Extract the (x, y) coordinate from the center of the cell holding the provided text.  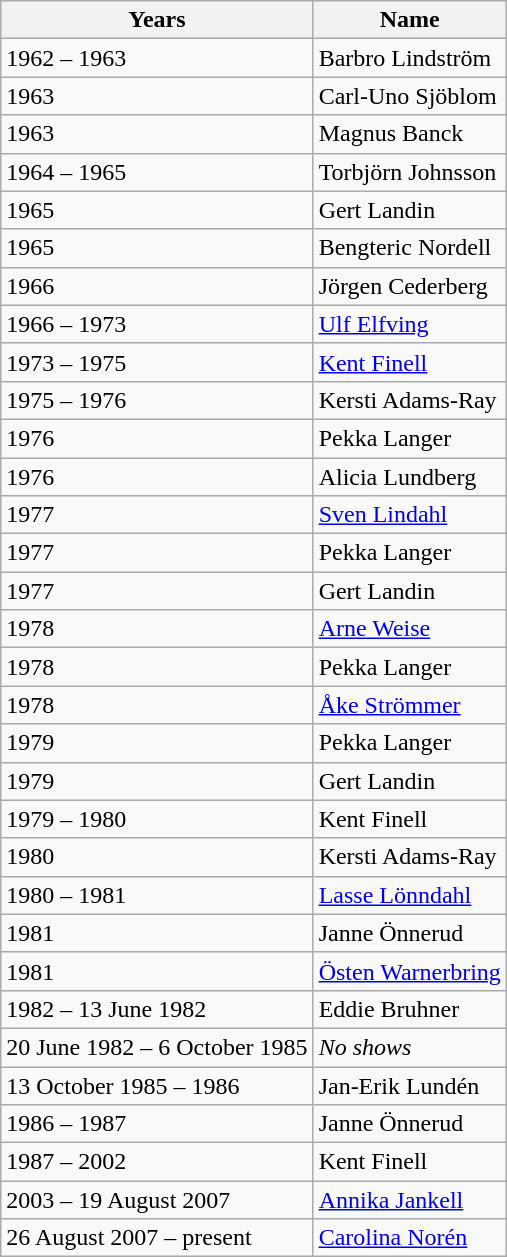
Alicia Lundberg (410, 477)
1980 (157, 857)
1966 – 1973 (157, 324)
Barbro Lindström (410, 58)
Lasse Lönndahl (410, 895)
1986 – 1987 (157, 1124)
Annika Jankell (410, 1200)
20 June 1982 – 6 October 1985 (157, 1047)
1975 – 1976 (157, 400)
Östen Warnerbring (410, 971)
Ulf Elfving (410, 324)
1982 – 13 June 1982 (157, 1009)
1973 – 1975 (157, 362)
1962 – 1963 (157, 58)
Torbjörn Johnsson (410, 172)
13 October 1985 – 1986 (157, 1085)
1979 – 1980 (157, 819)
Åke Strömmer (410, 705)
Arne Weise (410, 629)
1987 – 2002 (157, 1162)
No shows (410, 1047)
Sven Lindahl (410, 515)
1964 – 1965 (157, 172)
Name (410, 20)
Carl-Uno Sjöblom (410, 96)
26 August 2007 – present (157, 1238)
Carolina Norén (410, 1238)
1980 – 1981 (157, 895)
Magnus Banck (410, 134)
Eddie Bruhner (410, 1009)
Jan-Erik Lundén (410, 1085)
1966 (157, 286)
Bengteric Nordell (410, 248)
Jörgen Cederberg (410, 286)
Years (157, 20)
2003 – 19 August 2007 (157, 1200)
